For the text-containing cell, return its midpoint in (X, Y) coordinate format. 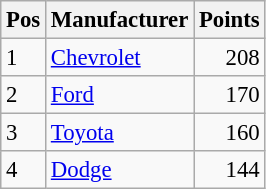
Manufacturer (120, 20)
1 (24, 58)
Pos (24, 20)
Toyota (120, 133)
170 (230, 95)
3 (24, 133)
144 (230, 170)
Dodge (120, 170)
160 (230, 133)
Points (230, 20)
2 (24, 95)
Ford (120, 95)
Chevrolet (120, 58)
208 (230, 58)
4 (24, 170)
